Return (X, Y) of the center of cell containing provided text 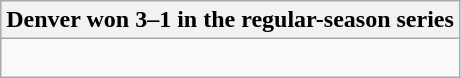
Denver won 3–1 in the regular-season series (230, 20)
